Extract the [x, y] coordinate from the center of the cell holding the provided text.  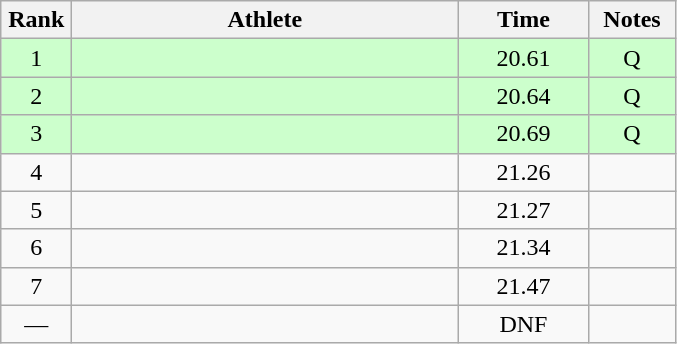
4 [36, 172]
20.69 [524, 134]
21.26 [524, 172]
20.61 [524, 58]
Athlete [265, 20]
DNF [524, 324]
1 [36, 58]
5 [36, 210]
20.64 [524, 96]
Time [524, 20]
2 [36, 96]
3 [36, 134]
Rank [36, 20]
— [36, 324]
Notes [632, 20]
21.27 [524, 210]
21.47 [524, 286]
7 [36, 286]
6 [36, 248]
21.34 [524, 248]
